Capture the cell that displays the provided text and extract its (X, Y) central coordinate. 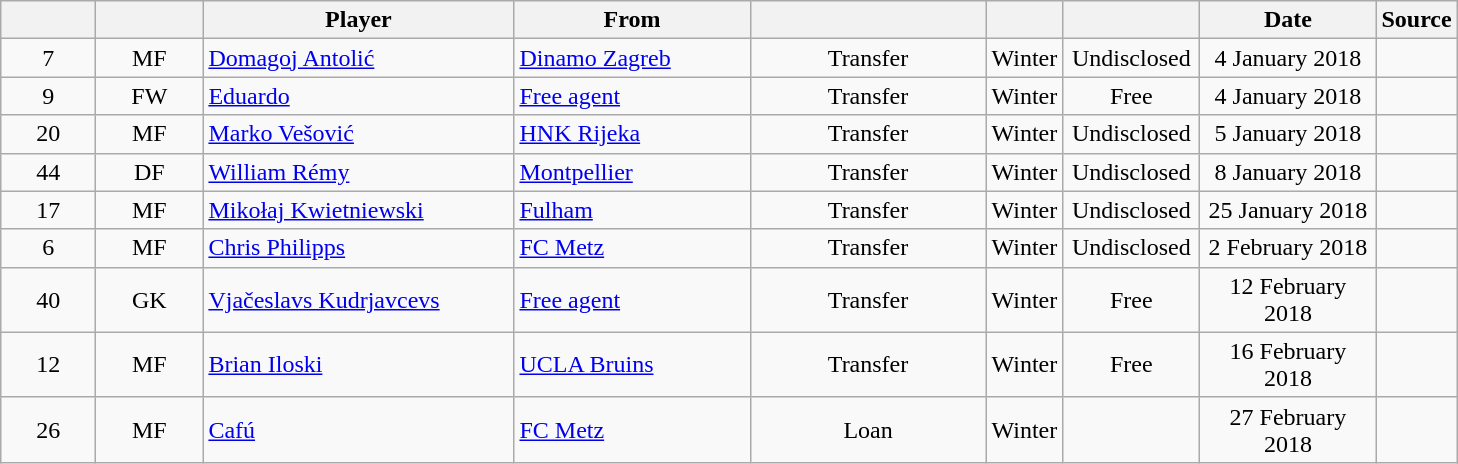
Brian Iloski (358, 364)
Domagoj Antolić (358, 58)
Date (1288, 20)
DF (150, 172)
27 February 2018 (1288, 430)
20 (48, 134)
12 February 2018 (1288, 300)
Loan (868, 430)
Vjačeslavs Kudrjavcevs (358, 300)
2 February 2018 (1288, 248)
Eduardo (358, 96)
6 (48, 248)
HNK Rijeka (632, 134)
5 January 2018 (1288, 134)
8 January 2018 (1288, 172)
Source (1416, 20)
Dinamo Zagreb (632, 58)
12 (48, 364)
William Rémy (358, 172)
26 (48, 430)
Marko Vešović (358, 134)
Mikołaj Kwietniewski (358, 210)
Fulham (632, 210)
44 (48, 172)
FW (150, 96)
17 (48, 210)
Cafú (358, 430)
Player (358, 20)
16 February 2018 (1288, 364)
Montpellier (632, 172)
9 (48, 96)
40 (48, 300)
From (632, 20)
UCLA Bruins (632, 364)
GK (150, 300)
25 January 2018 (1288, 210)
7 (48, 58)
Chris Philipps (358, 248)
